Identify which cell holds the provided text, then report its [x, y] central coordinate. 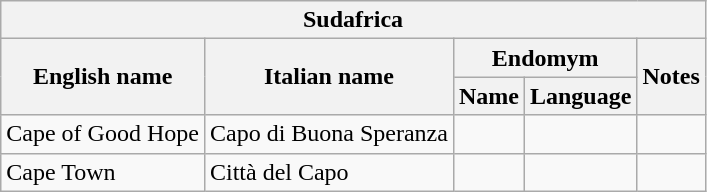
Notes [671, 77]
Cape Town [103, 172]
Endomym [544, 58]
Sudafrica [354, 20]
Città del Capo [328, 172]
Italian name [328, 77]
Language [580, 96]
Cape of Good Hope [103, 134]
Capo di Buona Speranza [328, 134]
Name [488, 96]
English name [103, 77]
